Search for the cell housing the specified text and yield its [X, Y] center coordinate. 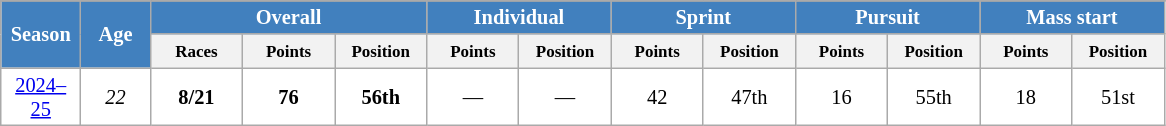
Season [41, 34]
56th [381, 97]
Age [116, 34]
8/21 [196, 97]
51st [1118, 97]
16 [841, 97]
22 [116, 97]
18 [1026, 97]
Mass start [1072, 17]
Races [196, 51]
Sprint [703, 17]
Individual [519, 17]
55th [934, 97]
42 [657, 97]
Pursuit [887, 17]
47th [749, 97]
2024–25 [41, 97]
Overall [288, 17]
76 [288, 97]
